Capture the cell that displays the provided text and extract its [x, y] central coordinate. 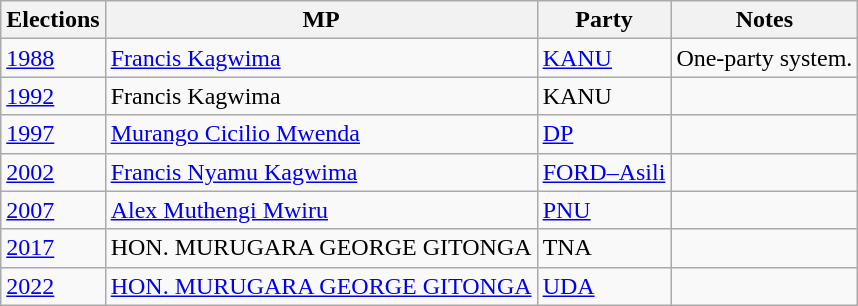
Murango Cicilio Mwenda [321, 134]
2017 [53, 248]
TNA [604, 248]
1992 [53, 96]
Alex Muthengi Mwiru [321, 210]
UDA [604, 286]
2002 [53, 172]
2007 [53, 210]
2022 [53, 286]
1988 [53, 58]
Elections [53, 20]
Party [604, 20]
MP [321, 20]
DP [604, 134]
Francis Nyamu Kagwima [321, 172]
One-party system. [764, 58]
Notes [764, 20]
FORD–Asili [604, 172]
1997 [53, 134]
PNU [604, 210]
